For the text-containing cell, return its midpoint in (x, y) coordinate format. 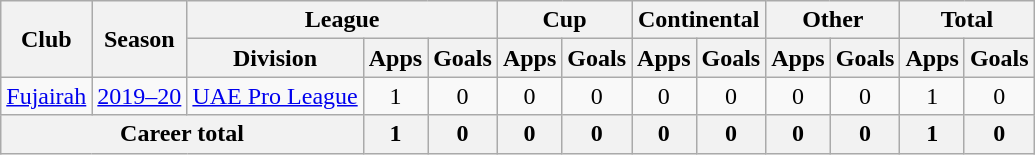
Career total (182, 134)
UAE Pro League (275, 96)
Other (833, 20)
League (342, 20)
Continental (699, 20)
Club (46, 39)
Fujairah (46, 96)
Total (967, 20)
Division (275, 58)
2019–20 (140, 96)
Cup (564, 20)
Season (140, 39)
